Return (x, y) of the center of cell containing provided text 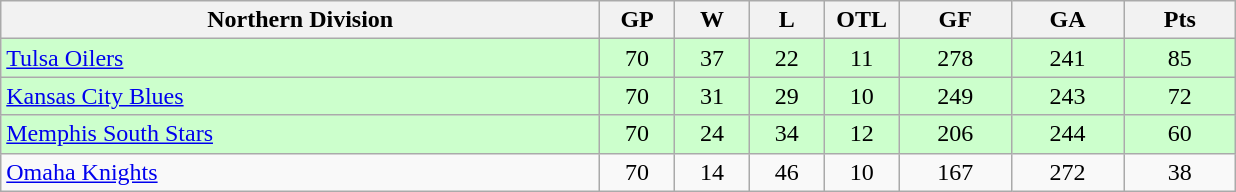
Tulsa Oilers (300, 58)
72 (1180, 96)
278 (955, 58)
244 (1067, 134)
46 (786, 172)
Omaha Knights (300, 172)
OTL (862, 20)
34 (786, 134)
241 (1067, 58)
29 (786, 96)
85 (1180, 58)
11 (862, 58)
GP (638, 20)
24 (712, 134)
22 (786, 58)
14 (712, 172)
12 (862, 134)
Pts (1180, 20)
272 (1067, 172)
L (786, 20)
W (712, 20)
GA (1067, 20)
38 (1180, 172)
31 (712, 96)
Memphis South Stars (300, 134)
37 (712, 58)
60 (1180, 134)
Northern Division (300, 20)
243 (1067, 96)
Kansas City Blues (300, 96)
206 (955, 134)
GF (955, 20)
249 (955, 96)
167 (955, 172)
